Find where the given text appears and provide that cell's center as [X, Y] coordinate. 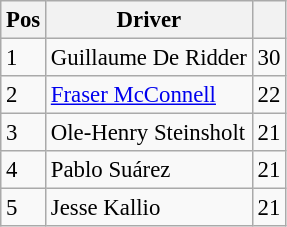
Driver [150, 20]
22 [268, 95]
30 [268, 58]
3 [24, 133]
Fraser McConnell [150, 95]
Pablo Suárez [150, 170]
Guillaume De Ridder [150, 58]
4 [24, 170]
Pos [24, 20]
Ole-Henry Steinsholt [150, 133]
2 [24, 95]
5 [24, 208]
1 [24, 58]
Jesse Kallio [150, 208]
